Extract the [X, Y] coordinate from the center of the cell holding the provided text.  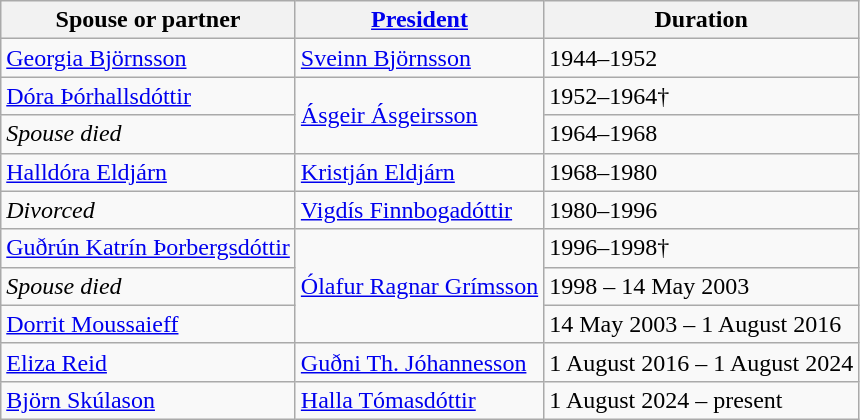
1980–1996 [702, 210]
Kristján Eldjárn [419, 172]
1944–1952 [702, 58]
Guðni Th. Jóhannesson [419, 362]
Ásgeir Ásgeirsson [419, 115]
Georgia Björnsson [148, 58]
1 August 2024 – present [702, 400]
Halldóra Eldjárn [148, 172]
Sveinn Björnsson [419, 58]
Guðrún Katrín Þorbergsdóttir [148, 248]
Divorced [148, 210]
14 May 2003 – 1 August 2016 [702, 324]
Halla Tómasdóttir [419, 400]
Spouse or partner [148, 20]
1 August 2016 – 1 August 2024 [702, 362]
1952–1964† [702, 96]
1998 – 14 May 2003 [702, 286]
Vigdís Finnbogadóttir [419, 210]
Björn Skúlason [148, 400]
Ólafur Ragnar Grímsson [419, 286]
Dorrit Moussaieff [148, 324]
1968–1980 [702, 172]
1964–1968 [702, 134]
Dóra Þórhallsdóttir [148, 96]
Duration [702, 20]
Eliza Reid [148, 362]
1996–1998† [702, 248]
President [419, 20]
